Determine the (x, y) coordinate at the center of the cell enclosing the given text.  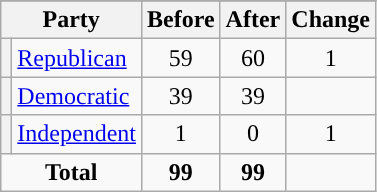
0 (253, 134)
Party (72, 20)
60 (253, 58)
After (253, 20)
Republican (77, 58)
Change (331, 20)
Democratic (77, 96)
Total (72, 172)
Before (180, 20)
59 (180, 58)
Independent (77, 134)
